Return the (X, Y) coordinate for the center point of the cell that contains the specified text.  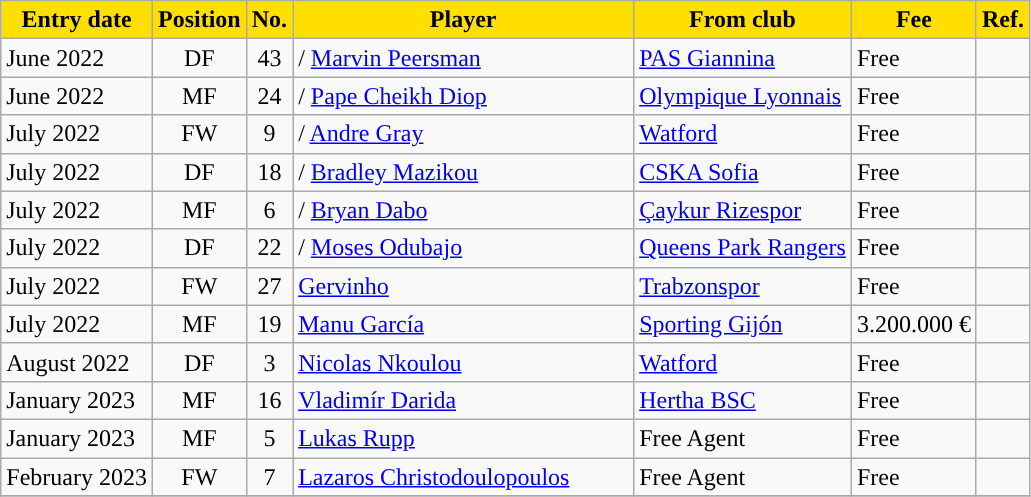
August 2022 (77, 362)
Olympique Lyonnais (743, 96)
/ Bradley Mazikou (464, 172)
16 (269, 400)
Trabzonspor (743, 286)
24 (269, 96)
7 (269, 477)
/ Andre Gray (464, 134)
6 (269, 210)
Sporting Gijón (743, 324)
Lukas Rupp (464, 438)
No. (269, 20)
43 (269, 58)
February 2023 (77, 477)
From club (743, 20)
PAS Giannina (743, 58)
Çaykur Rizespor (743, 210)
Fee (914, 20)
Ref. (1002, 20)
5 (269, 438)
/ Moses Odubajo (464, 248)
19 (269, 324)
CSKA Sofia (743, 172)
Position (199, 20)
Queens Park Rangers (743, 248)
Vladimír Darida (464, 400)
/ Pape Cheikh Diop (464, 96)
22 (269, 248)
3.200.000 € (914, 324)
18 (269, 172)
/ Bryan Dabo (464, 210)
Lazaros Christodoulopoulos (464, 477)
9 (269, 134)
Player (464, 20)
Hertha BSC (743, 400)
3 (269, 362)
Gervinho (464, 286)
Manu García (464, 324)
27 (269, 286)
Nicolas Nkoulou (464, 362)
Entry date (77, 20)
/ Marvin Peersman (464, 58)
